Search for the cell housing the specified text and yield its (x, y) center coordinate. 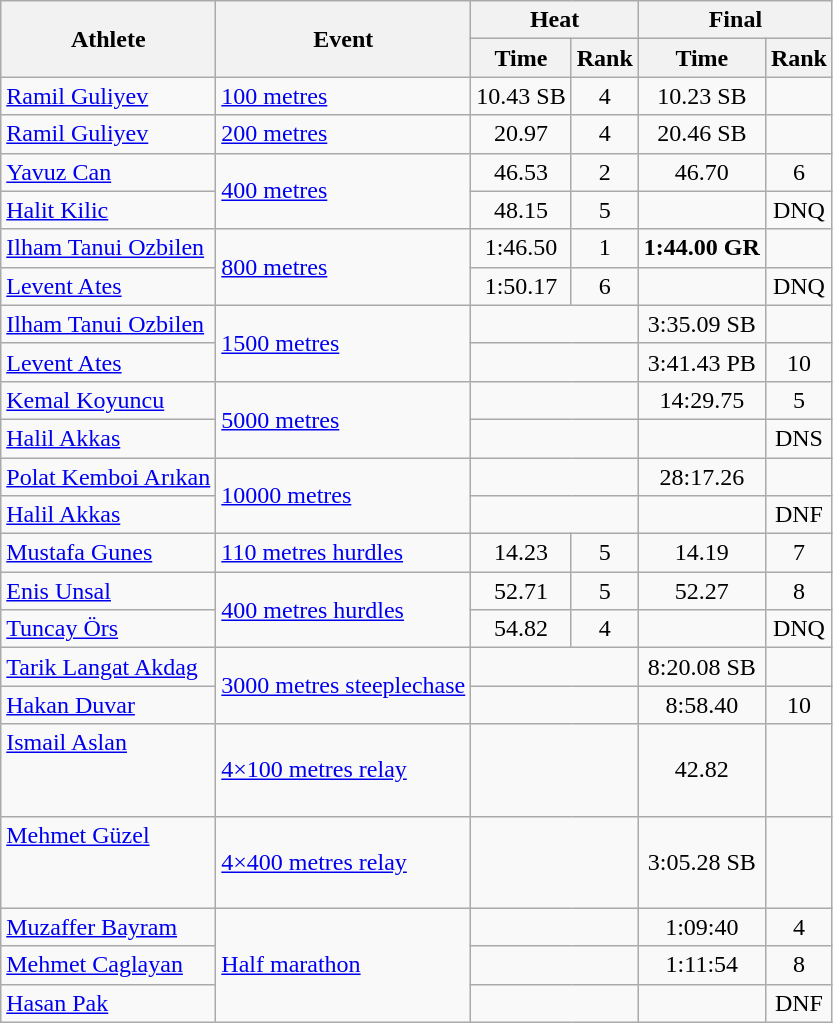
Half marathon (344, 965)
4×400 metres relay (344, 862)
3:05.28 SB (702, 862)
Polat Kemboi Arıkan (108, 477)
Tuncay Örs (108, 629)
Mustafa Gunes (108, 553)
Muzaffer Bayram (108, 927)
Mehmet Caglayan (108, 965)
42.82 (702, 770)
52.27 (702, 591)
1:44.00 GR (702, 248)
1 (604, 248)
10.23 SB (702, 96)
52.71 (521, 591)
7 (798, 553)
5000 metres (344, 419)
Heat (555, 20)
20.97 (521, 134)
Event (344, 39)
46.53 (521, 172)
Ismail Aslan (108, 770)
Mehmet Güzel (108, 862)
1:50.17 (521, 286)
8:58.40 (702, 705)
1500 metres (344, 343)
3000 metres steeplechase (344, 686)
48.15 (521, 210)
Yavuz Can (108, 172)
400 metres (344, 191)
200 metres (344, 134)
1:46.50 (521, 248)
Final (735, 20)
Hasan Pak (108, 1003)
1:11:54 (702, 965)
Athlete (108, 39)
8:20.08 SB (702, 667)
Hakan Duvar (108, 705)
46.70 (702, 172)
10000 metres (344, 496)
110 metres hurdles (344, 553)
Tarik Langat Akdag (108, 667)
14.23 (521, 553)
2 (604, 172)
Halit Kilic (108, 210)
Enis Unsal (108, 591)
14.19 (702, 553)
3:41.43 PB (702, 362)
100 metres (344, 96)
1:09:40 (702, 927)
400 metres hurdles (344, 610)
28:17.26 (702, 477)
10.43 SB (521, 96)
800 metres (344, 267)
DNS (798, 438)
54.82 (521, 629)
3:35.09 SB (702, 324)
20.46 SB (702, 134)
Kemal Koyuncu (108, 400)
4×100 metres relay (344, 770)
14:29.75 (702, 400)
